For the text-containing cell, return its midpoint in [X, Y] coordinate format. 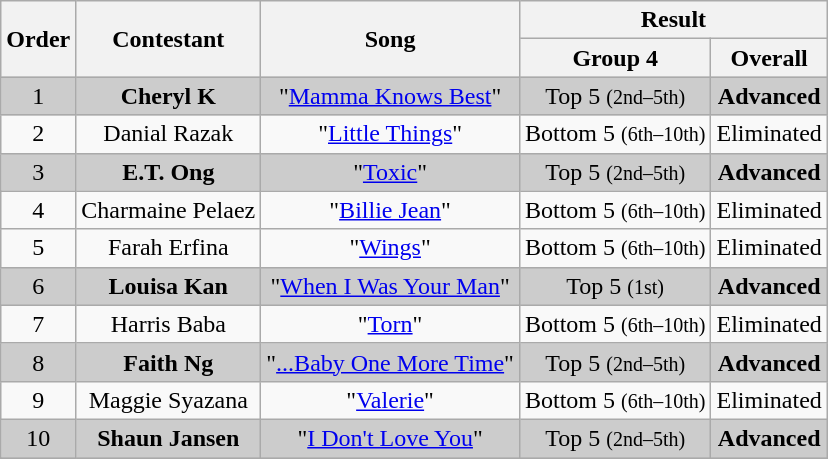
4 [38, 210]
Shaun Jansen [168, 438]
7 [38, 324]
Order [38, 39]
Faith Ng [168, 362]
E.T. Ong [168, 172]
3 [38, 172]
Result [673, 20]
Group 4 [615, 58]
Overall [769, 58]
"...Baby One More Time" [390, 362]
10 [38, 438]
Cheryl K [168, 96]
9 [38, 400]
"When I Was Your Man" [390, 286]
Louisa Kan [168, 286]
1 [38, 96]
5 [38, 248]
"Mamma Knows Best" [390, 96]
8 [38, 362]
2 [38, 134]
"Wings" [390, 248]
"I Don't Love You" [390, 438]
"Torn" [390, 324]
"Little Things" [390, 134]
"Valerie" [390, 400]
"Billie Jean" [390, 210]
Danial Razak [168, 134]
Harris Baba [168, 324]
Top 5 (1st) [615, 286]
Song [390, 39]
Farah Erfina [168, 248]
"Toxic" [390, 172]
Contestant [168, 39]
Charmaine Pelaez [168, 210]
Maggie Syazana [168, 400]
6 [38, 286]
